Identify which cell holds the provided text, then report its [X, Y] central coordinate. 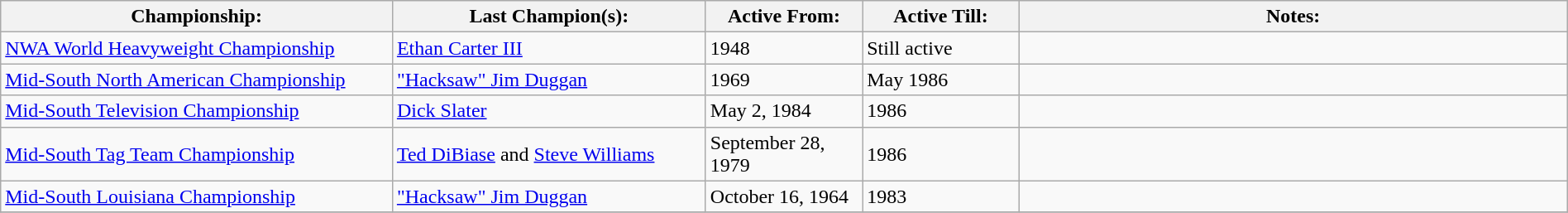
Mid-South Louisiana Championship [197, 196]
Dick Slater [549, 111]
Ted DiBiase and Steve Williams [549, 154]
Ethan Carter III [549, 48]
May 2, 1984 [784, 111]
Notes: [1293, 17]
1948 [784, 48]
Active Till: [941, 17]
September 28, 1979 [784, 154]
October 16, 1964 [784, 196]
Active From: [784, 17]
Still active [941, 48]
NWA World Heavyweight Championship [197, 48]
1969 [784, 80]
Last Champion(s): [549, 17]
Championship: [197, 17]
1983 [941, 196]
Mid-South Television Championship [197, 111]
Mid-South North American Championship [197, 80]
Mid-South Tag Team Championship [197, 154]
May 1986 [941, 80]
